Search for the cell housing the specified text and yield its (x, y) center coordinate. 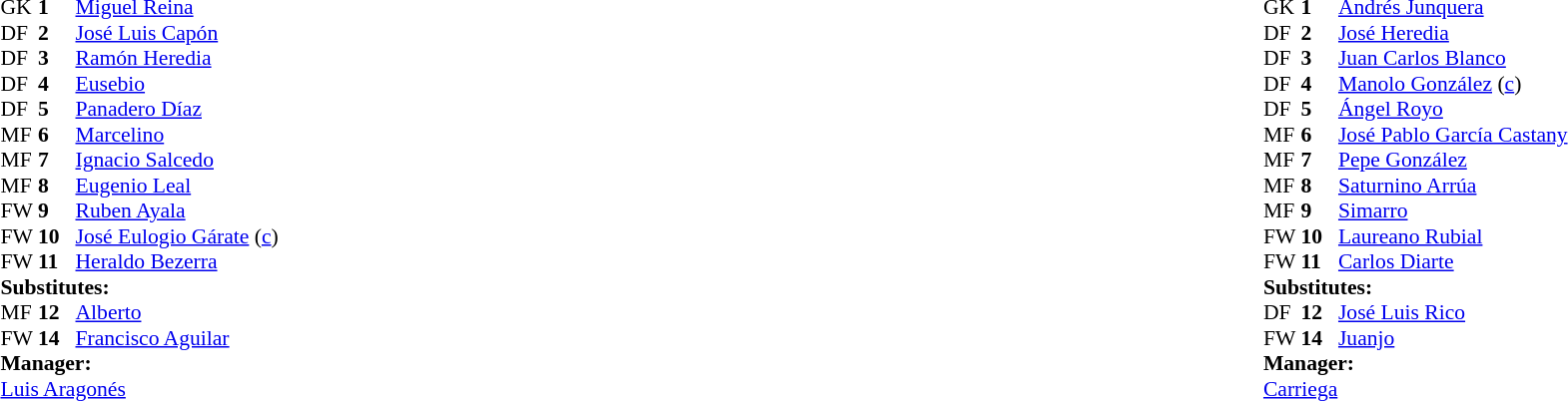
José Luis Rico (1453, 312)
Alberto (178, 312)
Simarro (1453, 210)
Ángel Royo (1453, 109)
Heraldo Bezerra (178, 262)
Ignacio Salcedo (178, 161)
José Luis Capón (178, 33)
Pepe González (1453, 161)
Laureano Rubial (1453, 236)
Manolo González (c) (1453, 84)
Ramón Heredia (178, 59)
Francisco Aguilar (178, 338)
Carlos Diarte (1453, 262)
José Pablo García Castany (1453, 135)
Ruben Ayala (178, 210)
José Heredia (1453, 33)
Marcelino (178, 135)
Juan Carlos Blanco (1453, 59)
José Eulogio Gárate (c) (178, 236)
Eusebio (178, 84)
Saturnino Arrúa (1453, 186)
Panadero Díaz (178, 109)
Eugenio Leal (178, 186)
Juanjo (1453, 338)
